Return the (X, Y) coordinate for the center point of the cell that contains the specified text.  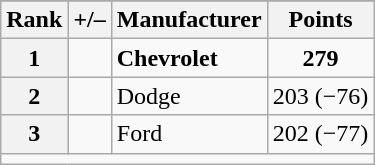
279 (320, 58)
Dodge (189, 96)
2 (34, 96)
+/– (90, 20)
Rank (34, 20)
Manufacturer (189, 20)
Points (320, 20)
202 (−77) (320, 134)
1 (34, 58)
203 (−76) (320, 96)
Chevrolet (189, 58)
Ford (189, 134)
3 (34, 134)
